From the cell containing the given text, extract its center point as [X, Y] coordinate. 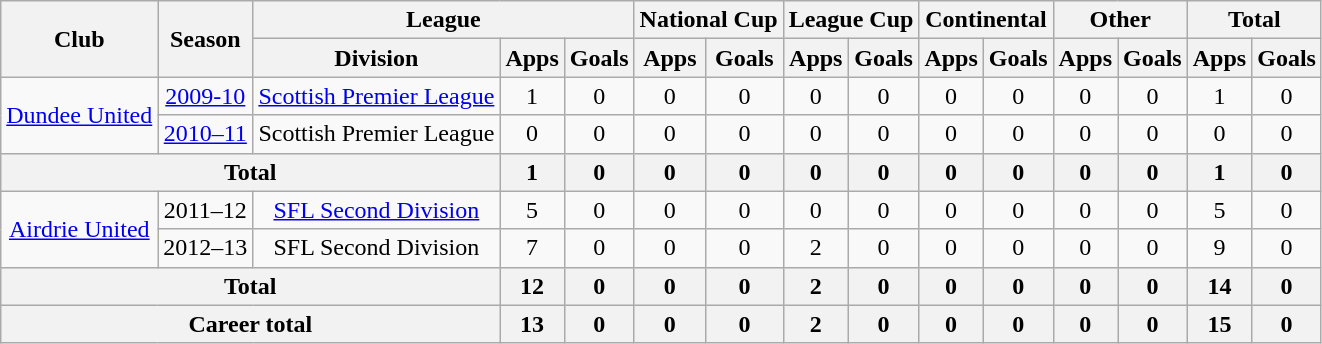
League Cup [851, 20]
Club [80, 39]
Division [376, 58]
Career total [250, 324]
13 [532, 324]
League [444, 20]
Continental [986, 20]
12 [532, 286]
2012–13 [206, 248]
2010–11 [206, 134]
15 [1219, 324]
Airdrie United [80, 229]
7 [532, 248]
2011–12 [206, 210]
14 [1219, 286]
Dundee United [80, 115]
9 [1219, 248]
2009-10 [206, 96]
Other [1120, 20]
Season [206, 39]
National Cup [708, 20]
